Find where the given text appears and provide that cell's center as (x, y) coordinate. 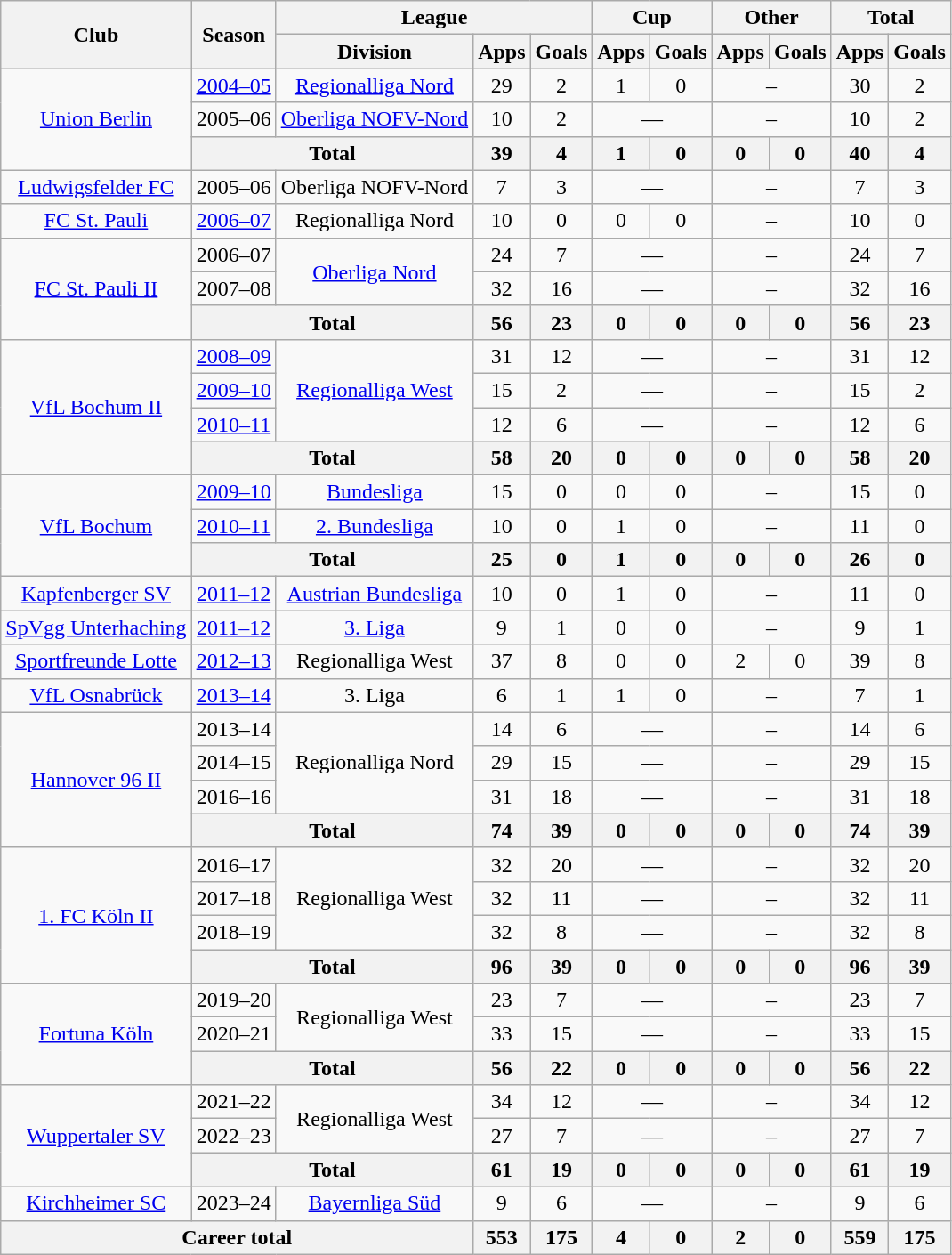
2007–08 (233, 288)
2019–20 (233, 1000)
Austrian Bundesliga (374, 594)
2014–15 (233, 763)
Career total (237, 1237)
26 (859, 560)
Division (374, 52)
Hannover 96 II (96, 780)
Union Berlin (96, 119)
Other (771, 18)
25 (502, 560)
Fortuna Köln (96, 1034)
37 (502, 661)
Oberliga Nord (374, 271)
2. Bundesliga (374, 526)
Ludwigsfelder FC (96, 187)
30 (859, 85)
2023–24 (233, 1203)
FC St. Pauli II (96, 288)
559 (859, 1237)
Bundesliga (374, 492)
Bayernliga Süd (374, 1203)
Club (96, 35)
VfL Osnabrück (96, 695)
SpVgg Unterhaching (96, 627)
2020–21 (233, 1034)
2012–13 (233, 661)
Season (233, 35)
2004–05 (233, 85)
League (434, 18)
2016–17 (233, 864)
FC St. Pauli (96, 221)
Kirchheimer SC (96, 1203)
2017–18 (233, 898)
Sportfreunde Lotte (96, 661)
VfL Bochum (96, 526)
1. FC Köln II (96, 915)
Cup (652, 18)
553 (502, 1237)
Wuppertaler SV (96, 1136)
2021–22 (233, 1102)
2008–09 (233, 356)
VfL Bochum II (96, 407)
Kapfenberger SV (96, 594)
2018–19 (233, 932)
2022–23 (233, 1136)
2016–16 (233, 797)
40 (859, 153)
